Capture the cell that displays the provided text and extract its [X, Y] central coordinate. 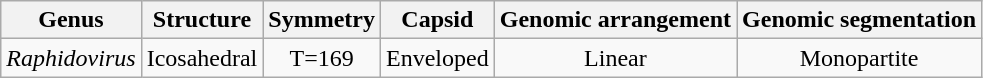
Capsid [438, 20]
Linear [615, 58]
Genomic segmentation [860, 20]
Monopartite [860, 58]
Structure [202, 20]
Enveloped [438, 58]
T=169 [322, 58]
Symmetry [322, 20]
Raphidovirus [71, 58]
Genus [71, 20]
Icosahedral [202, 58]
Genomic arrangement [615, 20]
